Identify which cell holds the provided text, then report its [X, Y] central coordinate. 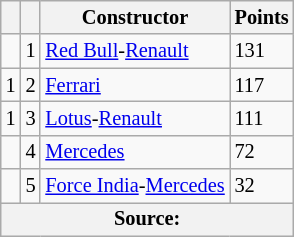
117 [262, 85]
4 [31, 152]
Points [262, 17]
3 [31, 118]
Ferrari [134, 85]
Source: [148, 219]
Lotus-Renault [134, 118]
Constructor [134, 17]
Mercedes [134, 152]
131 [262, 51]
Force India-Mercedes [134, 186]
111 [262, 118]
32 [262, 186]
5 [31, 186]
72 [262, 152]
2 [31, 85]
Red Bull-Renault [134, 51]
